Find where the given text appears and provide that cell's center as [x, y] coordinate. 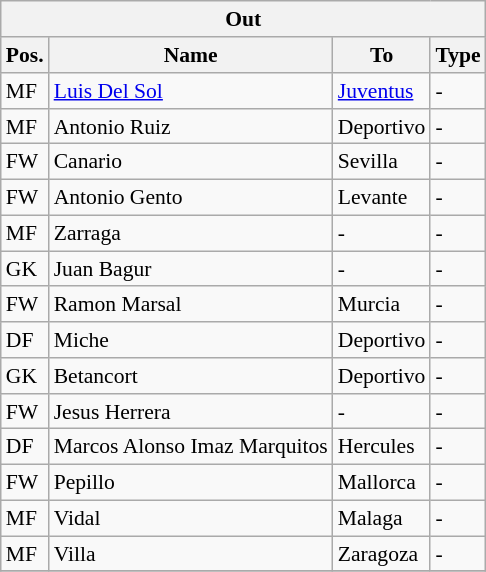
Mallorca [382, 482]
Marcos Alonso Imaz Marquitos [191, 447]
Type [458, 55]
Canario [191, 162]
Betancort [191, 376]
Zaragoza [382, 554]
Zarraga [191, 233]
Name [191, 55]
Antonio Ruiz [191, 126]
Sevilla [382, 162]
Pos. [25, 55]
Levante [382, 197]
Malaga [382, 518]
Villa [191, 554]
Juventus [382, 91]
Out [244, 19]
Hercules [382, 447]
Ramon Marsal [191, 304]
To [382, 55]
Jesus Herrera [191, 411]
Vidal [191, 518]
Miche [191, 340]
Murcia [382, 304]
Pepillo [191, 482]
Antonio Gento [191, 197]
Juan Bagur [191, 269]
Luis Del Sol [191, 91]
